Search for the cell housing the specified text and yield its [X, Y] center coordinate. 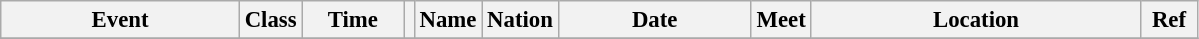
Time [353, 20]
Nation [520, 20]
Name [448, 20]
Date [654, 20]
Meet [781, 20]
Event [120, 20]
Location [976, 20]
Class [270, 20]
Ref [1169, 20]
